Capture the cell that displays the provided text and extract its [X, Y] central coordinate. 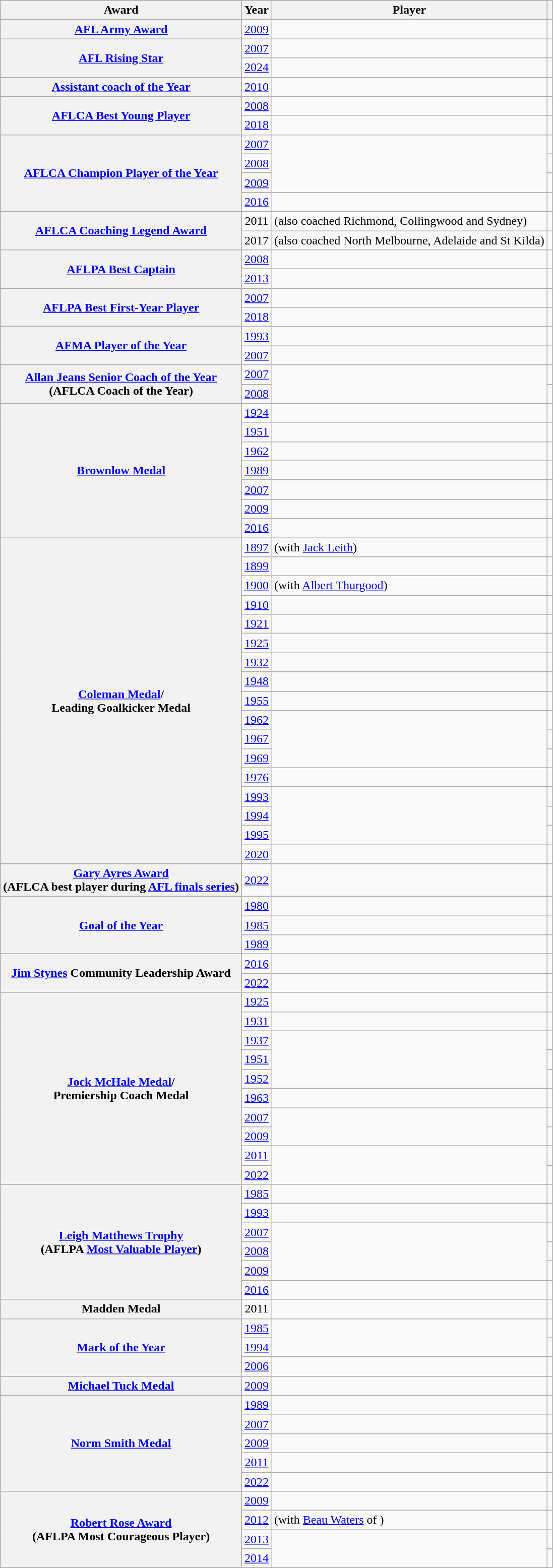
2020 [256, 854]
Coleman Medal/Leading Goalkicker Medal [121, 701]
1900 [256, 586]
2024 [256, 68]
(with Beau Waters of ) [409, 1520]
1980 [256, 906]
Assistant coach of the Year [121, 87]
1899 [256, 567]
1937 [256, 1040]
Mark of the Year [121, 1347]
Michael Tuck Medal [121, 1386]
1976 [256, 777]
1931 [256, 1021]
(with Jack Leith) [409, 547]
1963 [256, 1098]
AFMA Player of the Year [121, 346]
1955 [256, 701]
Goal of the Year [121, 925]
Norm Smith Medal [121, 1443]
Jim Stynes Community Leadership Award [121, 973]
Gary Ayres Award(AFLCA best player during AFL finals series) [121, 880]
1910 [256, 605]
(also coached Richmond, Collingwood and Sydney) [409, 221]
AFL Rising Star [121, 58]
1952 [256, 1079]
AFLCA Best Young Player [121, 115]
2010 [256, 87]
2017 [256, 240]
AFLCA Coaching Legend Award [121, 230]
Year [256, 10]
2006 [256, 1366]
1924 [256, 413]
Robert Rose Award(AFLPA Most Courageous Player) [121, 1530]
Award [121, 10]
Madden Medal [121, 1309]
Leigh Matthews Trophy(AFLPA Most Valuable Player) [121, 1242]
Player [409, 10]
Brownlow Medal [121, 470]
AFL Army Award [121, 29]
AFLPA Best First-Year Player [121, 307]
2014 [256, 1558]
AFLCA Champion Player of the Year [121, 173]
1948 [256, 681]
1967 [256, 739]
Allan Jeans Senior Coach of the Year(AFLCA Coach of the Year) [121, 384]
(also coached North Melbourne, Adelaide and St Kilda) [409, 240]
(with Albert Thurgood) [409, 586]
2012 [256, 1520]
1969 [256, 758]
Jock McHale Medal/Premiership Coach Medal [121, 1089]
AFLPA Best Captain [121, 269]
1932 [256, 662]
1897 [256, 547]
1921 [256, 624]
1995 [256, 835]
